Scan for the cell matching the given text and deliver its [x, y] coordinate at center. 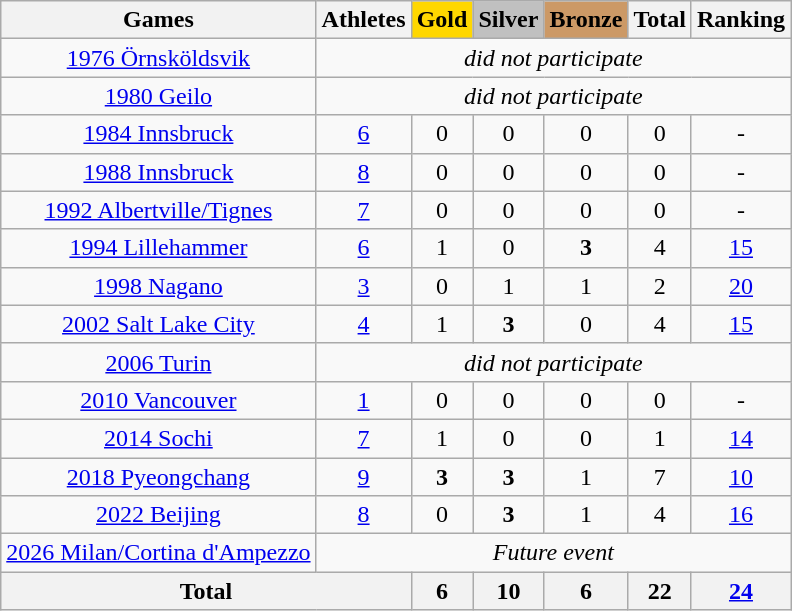
14 [740, 438]
1992 Albertville/Tignes [158, 210]
2022 Beijing [158, 515]
1988 Innsbruck [158, 172]
2006 Turin [158, 362]
16 [740, 515]
1984 Innsbruck [158, 134]
20 [740, 286]
2 [660, 286]
1994 Lillehammer [158, 248]
2014 Sochi [158, 438]
Gold [442, 20]
Ranking [740, 20]
2018 Pyeongchang [158, 477]
Silver [508, 20]
22 [660, 591]
2026 Milan/Cortina d'Ampezzo [158, 553]
9 [364, 477]
2002 Salt Lake City [158, 324]
1998 Nagano [158, 286]
1980 Geilo [158, 96]
Athletes [364, 20]
Games [158, 20]
24 [740, 591]
Future event [553, 553]
1976 Örnsköldsvik [158, 58]
2010 Vancouver [158, 400]
Bronze [586, 20]
